Scan for the cell matching the given text and deliver its (x, y) coordinate at center. 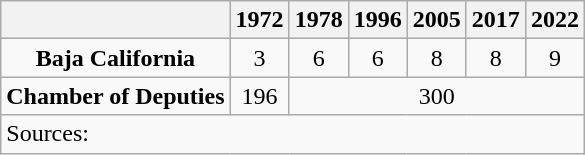
2022 (554, 20)
1996 (378, 20)
3 (260, 58)
196 (260, 96)
Sources: (293, 134)
Baja California (116, 58)
9 (554, 58)
1972 (260, 20)
2005 (436, 20)
Chamber of Deputies (116, 96)
2017 (496, 20)
1978 (318, 20)
300 (436, 96)
